Output the (x, y) coordinate of the center of the cell containing the given text.  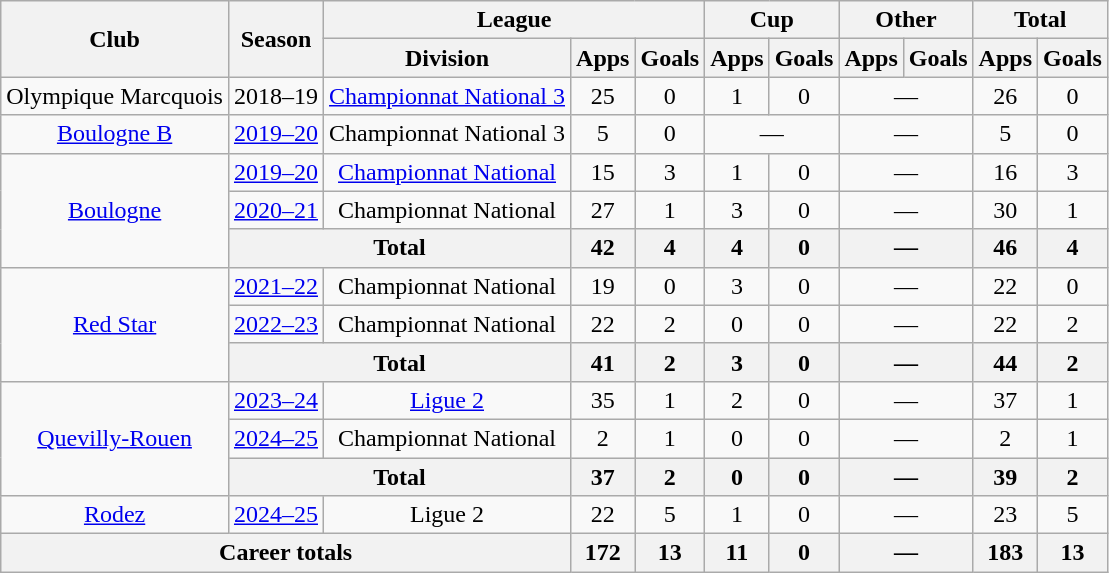
15 (603, 172)
Other (906, 20)
Boulogne B (115, 134)
Division (448, 58)
39 (1005, 477)
Olympique Marcquois (115, 96)
25 (603, 96)
19 (603, 286)
Quevilly-Rouen (115, 438)
Career totals (286, 553)
Cup (772, 20)
Boulogne (115, 210)
26 (1005, 96)
2021–22 (276, 286)
2020–21 (276, 210)
183 (1005, 553)
League (514, 20)
46 (1005, 248)
11 (737, 553)
41 (603, 362)
Season (276, 39)
2018–19 (276, 96)
Red Star (115, 324)
30 (1005, 210)
Rodez (115, 515)
16 (1005, 172)
27 (603, 210)
35 (603, 400)
172 (603, 553)
44 (1005, 362)
23 (1005, 515)
2023–24 (276, 400)
2022–23 (276, 324)
42 (603, 248)
Club (115, 39)
